Output the (X, Y) coordinate of the center of the cell containing the given text.  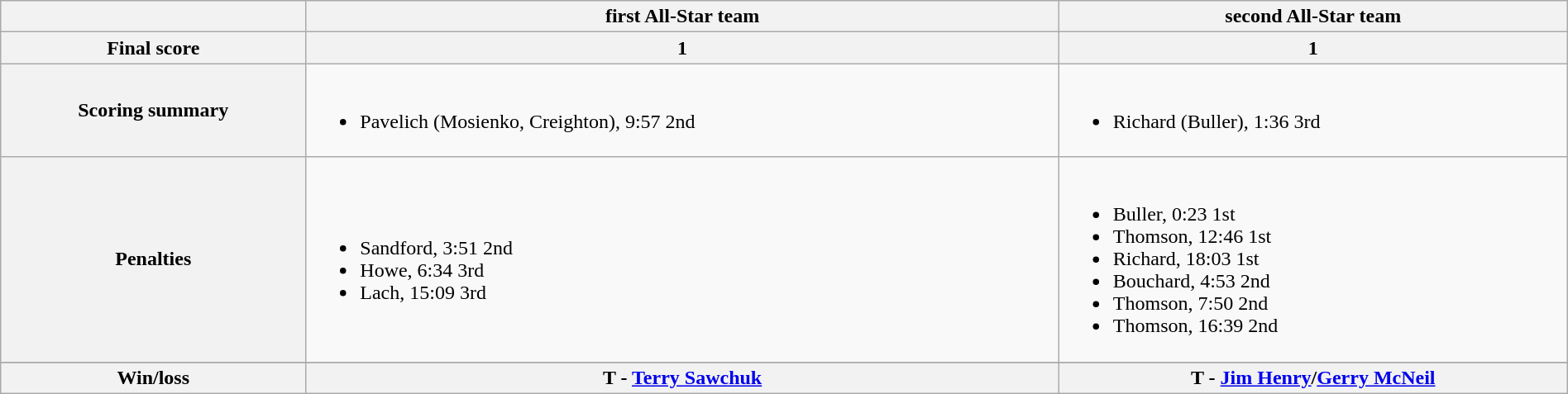
Pavelich (Mosienko, Creighton), 9:57 2nd (683, 111)
Win/loss (154, 377)
Buller, 0:23 1stThomson, 12:46 1stRichard, 18:03 1stBouchard, 4:53 2ndThomson, 7:50 2ndThomson, 16:39 2nd (1313, 259)
second All-Star team (1313, 17)
T - Jim Henry/Gerry McNeil (1313, 377)
Penalties (154, 259)
Sandford, 3:51 2ndHowe, 6:34 3rdLach, 15:09 3rd (683, 259)
Final score (154, 48)
Richard (Buller), 1:36 3rd (1313, 111)
Scoring summary (154, 111)
T - Terry Sawchuk (683, 377)
first All-Star team (683, 17)
